Find where the given text appears and provide that cell's center as [X, Y] coordinate. 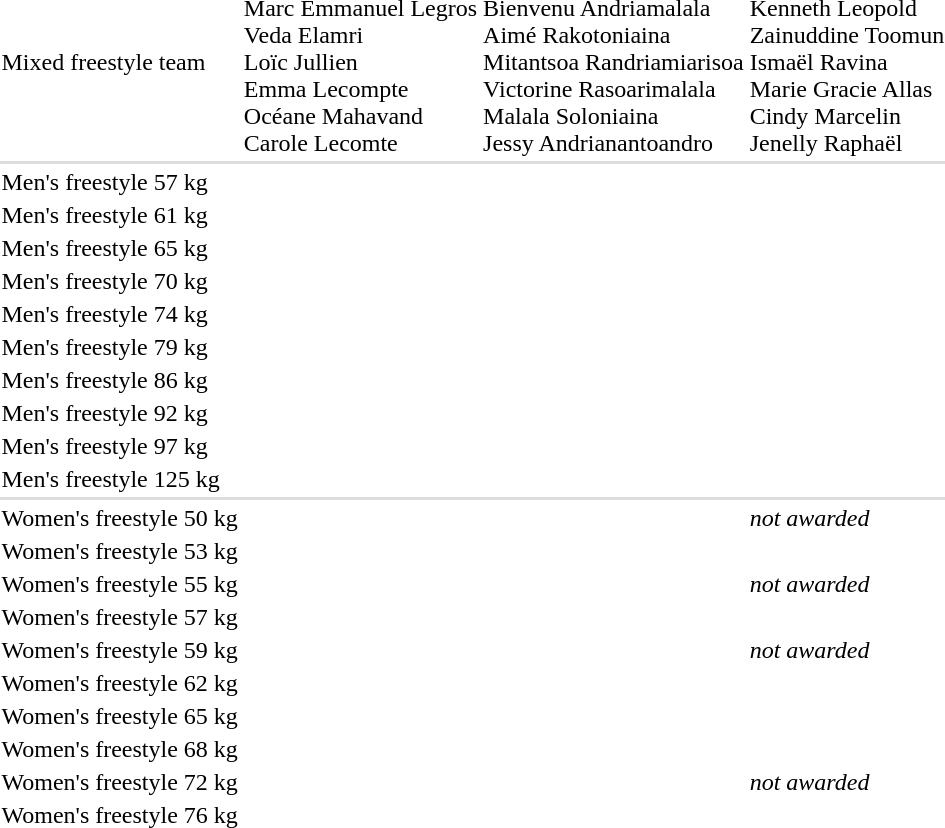
Women's freestyle 62 kg [120, 683]
Women's freestyle 57 kg [120, 617]
Men's freestyle 86 kg [120, 380]
Men's freestyle 65 kg [120, 248]
Women's freestyle 72 kg [120, 782]
Men's freestyle 61 kg [120, 215]
Men's freestyle 57 kg [120, 182]
Men's freestyle 74 kg [120, 314]
Women's freestyle 65 kg [120, 716]
Women's freestyle 50 kg [120, 518]
Men's freestyle 97 kg [120, 446]
Men's freestyle 125 kg [120, 479]
Women's freestyle 68 kg [120, 749]
Women's freestyle 55 kg [120, 584]
Women's freestyle 53 kg [120, 551]
Women's freestyle 59 kg [120, 650]
Men's freestyle 79 kg [120, 347]
Men's freestyle 70 kg [120, 281]
Men's freestyle 92 kg [120, 413]
